Pinpoint the cell where the given text exists, returning its [x, y] midpoint coordinate. 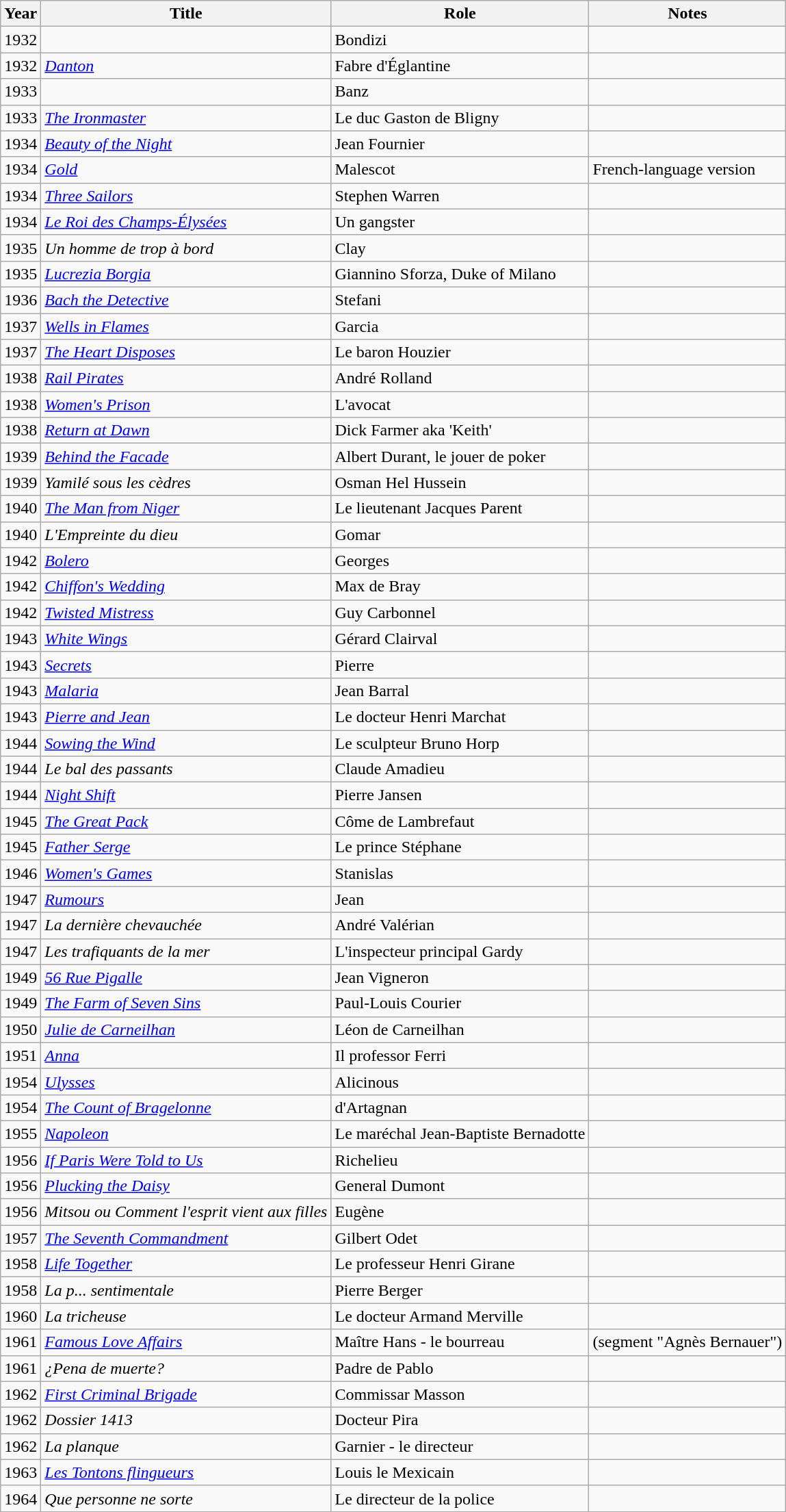
1950 [21, 1029]
French-language version [687, 170]
Danton [186, 66]
Le docteur Henri Marchat [460, 717]
Anna [186, 1055]
Stanislas [460, 873]
Le sculpteur Bruno Horp [460, 743]
Dossier 1413 [186, 1420]
The Seventh Commandment [186, 1238]
Malescot [460, 170]
Sowing the Wind [186, 743]
Return at Dawn [186, 431]
1946 [21, 873]
1936 [21, 300]
Jean Barral [460, 691]
Richelieu [460, 1160]
1955 [21, 1133]
Three Sailors [186, 196]
Wells in Flames [186, 326]
Guy Carbonnel [460, 613]
The Heart Disposes [186, 353]
Alicinous [460, 1081]
Title [186, 14]
Life Together [186, 1264]
Mitsou ou Comment l'esprit vient aux filles [186, 1212]
Fabre d'Églantine [460, 66]
Pierre Berger [460, 1290]
Stephen Warren [460, 196]
The Great Pack [186, 821]
Giannino Sforza, Duke of Milano [460, 274]
Albert Durant, le jouer de poker [460, 457]
Lucrezia Borgia [186, 274]
White Wings [186, 639]
Secrets [186, 665]
Year [21, 14]
Beauty of the Night [186, 144]
Garnier - le directeur [460, 1446]
Le prince Stéphane [460, 847]
Maître Hans - le bourreau [460, 1342]
Le maréchal Jean-Baptiste Bernadotte [460, 1133]
La planque [186, 1446]
Le bal des passants [186, 769]
Padre de Pablo [460, 1368]
Gold [186, 170]
La p... sentimentale [186, 1290]
Banz [460, 92]
1964 [21, 1498]
Claude Amadieu [460, 769]
Le duc Gaston de Bligny [460, 118]
d'Artagnan [460, 1107]
La dernière chevauchée [186, 925]
Role [460, 14]
Women's Games [186, 873]
Un homme de trop à bord [186, 248]
Le docteur Armand Merville [460, 1316]
If Paris Were Told to Us [186, 1160]
The Farm of Seven Sins [186, 1003]
André Rolland [460, 379]
1957 [21, 1238]
56 Rue Pigalle [186, 977]
L'inspecteur principal Gardy [460, 951]
Jean Vigneron [460, 977]
Georges [460, 561]
Famous Love Affairs [186, 1342]
L'avocat [460, 405]
Commissar Masson [460, 1394]
Napoleon [186, 1133]
First Criminal Brigade [186, 1394]
Bondizi [460, 40]
Les trafiquants de la mer [186, 951]
Les Tontons flingueurs [186, 1472]
Le directeur de la police [460, 1498]
Osman Hel Hussein [460, 483]
Côme de Lambrefaut [460, 821]
General Dumont [460, 1186]
Docteur Pira [460, 1420]
Yamilé sous les cèdres [186, 483]
Le baron Houzier [460, 353]
Gérard Clairval [460, 639]
Twisted Mistress [186, 613]
Rail Pirates [186, 379]
Jean [460, 899]
The Man from Niger [186, 509]
¿Pena de muerte? [186, 1368]
Léon de Carneilhan [460, 1029]
Malaria [186, 691]
Clay [460, 248]
1960 [21, 1316]
The Ironmaster [186, 118]
Bolero [186, 561]
Women's Prison [186, 405]
Max de Bray [460, 587]
1951 [21, 1055]
Notes [687, 14]
Julie de Carneilhan [186, 1029]
Behind the Facade [186, 457]
Un gangster [460, 222]
Father Serge [186, 847]
Le lieutenant Jacques Parent [460, 509]
Le professeur Henri Girane [460, 1264]
Dick Farmer aka 'Keith' [460, 431]
Rumours [186, 899]
Ulysses [186, 1081]
Gomar [460, 535]
Eugène [460, 1212]
Night Shift [186, 795]
Il professor Ferri [460, 1055]
Chiffon's Wedding [186, 587]
L'Empreinte du dieu [186, 535]
Gilbert Odet [460, 1238]
André Valérian [460, 925]
Plucking the Daisy [186, 1186]
1963 [21, 1472]
Pierre Jansen [460, 795]
Stefani [460, 300]
Louis le Mexicain [460, 1472]
Paul-Louis Courier [460, 1003]
Jean Fournier [460, 144]
Pierre and Jean [186, 717]
Que personne ne sorte [186, 1498]
Le Roi des Champs-Élysées [186, 222]
La tricheuse [186, 1316]
The Count of Bragelonne [186, 1107]
Garcia [460, 326]
Pierre [460, 665]
(segment "Agnès Bernauer") [687, 1342]
Bach the Detective [186, 300]
